Output the (X, Y) coordinate of the center of the cell containing the given text.  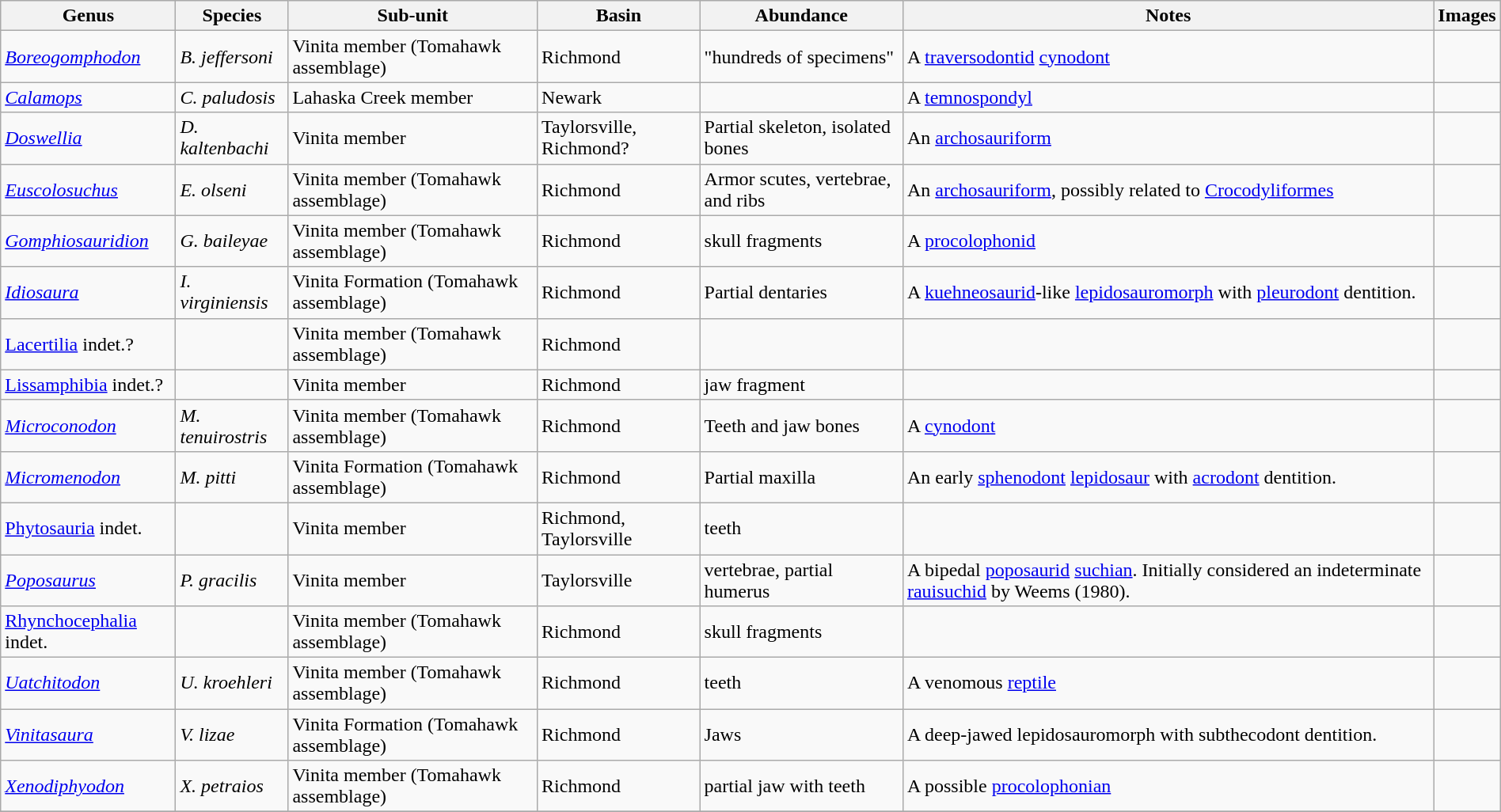
Sub-unit (413, 16)
Lahaska Creek member (413, 97)
B. jeffersoni (232, 57)
An archosauriform (1168, 138)
Gomphiosauridion (89, 241)
D. kaltenbachi (232, 138)
M. tenuirostris (232, 426)
partial jaw with teeth (801, 787)
C. paludosis (232, 97)
Armor scutes, vertebrae, and ribs (801, 190)
A bipedal poposaurid suchian. Initially considered an indeterminate rauisuchid by Weems (1980). (1168, 579)
Doswellia (89, 138)
I. virginiensis (232, 293)
Euscolosuchus (89, 190)
jaw fragment (801, 385)
Lissamphibia indet.? (89, 385)
Poposaurus (89, 579)
A cynodont (1168, 426)
Newark (619, 97)
Xenodiphyodon (89, 787)
Phytosauria indet. (89, 529)
An early sphenodont lepidosaur with acrodont dentition. (1168, 476)
Richmond, Taylorsville (619, 529)
A possible procolophonian (1168, 787)
Partial skeleton, isolated bones (801, 138)
An archosauriform, possibly related to Crocodyliformes (1168, 190)
M. pitti (232, 476)
"hundreds of specimens" (801, 57)
A temnospondyl (1168, 97)
Taylorsville, Richmond? (619, 138)
X. petraios (232, 787)
A venomous reptile (1168, 684)
Teeth and jaw bones (801, 426)
Partial maxilla (801, 476)
Uatchitodon (89, 684)
vertebrae, partial humerus (801, 579)
Images (1467, 16)
A deep-jawed lepidosauromorph with subthecodont dentition. (1168, 734)
U. kroehleri (232, 684)
Micromenodon (89, 476)
Microconodon (89, 426)
Vinitasaura (89, 734)
Taylorsville (619, 579)
Calamops (89, 97)
P. gracilis (232, 579)
Basin (619, 16)
Species (232, 16)
Idiosaura (89, 293)
Boreogomphodon (89, 57)
Notes (1168, 16)
Abundance (801, 16)
Jaws (801, 734)
A traversodontid cynodont (1168, 57)
Genus (89, 16)
V. lizae (232, 734)
Partial dentaries (801, 293)
G. baileyae (232, 241)
Lacertilia indet.? (89, 343)
Rhynchocephalia indet. (89, 632)
E. olseni (232, 190)
A procolophonid (1168, 241)
A kuehneosaurid-like lepidosauromorph with pleurodont dentition. (1168, 293)
